Determine the (X, Y) coordinate at the center of the cell enclosing the given text.  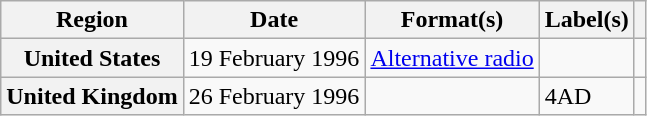
United States (92, 58)
Region (92, 20)
Date (274, 20)
United Kingdom (92, 96)
19 February 1996 (274, 58)
4AD (586, 96)
Label(s) (586, 20)
Alternative radio (452, 58)
26 February 1996 (274, 96)
Format(s) (452, 20)
